Locate the cell with the specified text and output its [X, Y] center coordinate. 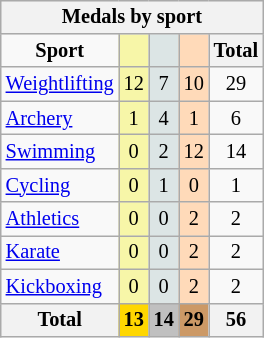
10 [194, 84]
Cycling [60, 185]
6 [236, 118]
Swimming [60, 152]
Athletics [60, 219]
56 [236, 320]
Medals by sport [132, 17]
Archery [60, 118]
7 [164, 84]
13 [134, 320]
4 [164, 118]
Sport [60, 51]
Kickboxing [60, 286]
Karate [60, 253]
Weightlifting [60, 84]
